Identify which cell holds the provided text, then report its (X, Y) central coordinate. 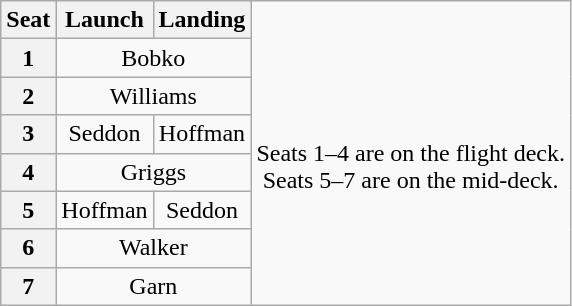
4 (28, 172)
6 (28, 248)
7 (28, 286)
5 (28, 210)
Williams (154, 96)
Garn (154, 286)
Seats 1–4 are on the flight deck.Seats 5–7 are on the mid-deck. (411, 153)
Griggs (154, 172)
Launch (104, 20)
Bobko (154, 58)
Walker (154, 248)
Landing (202, 20)
Seat (28, 20)
2 (28, 96)
1 (28, 58)
3 (28, 134)
